Determine the (x, y) coordinate at the center of the cell enclosing the given text.  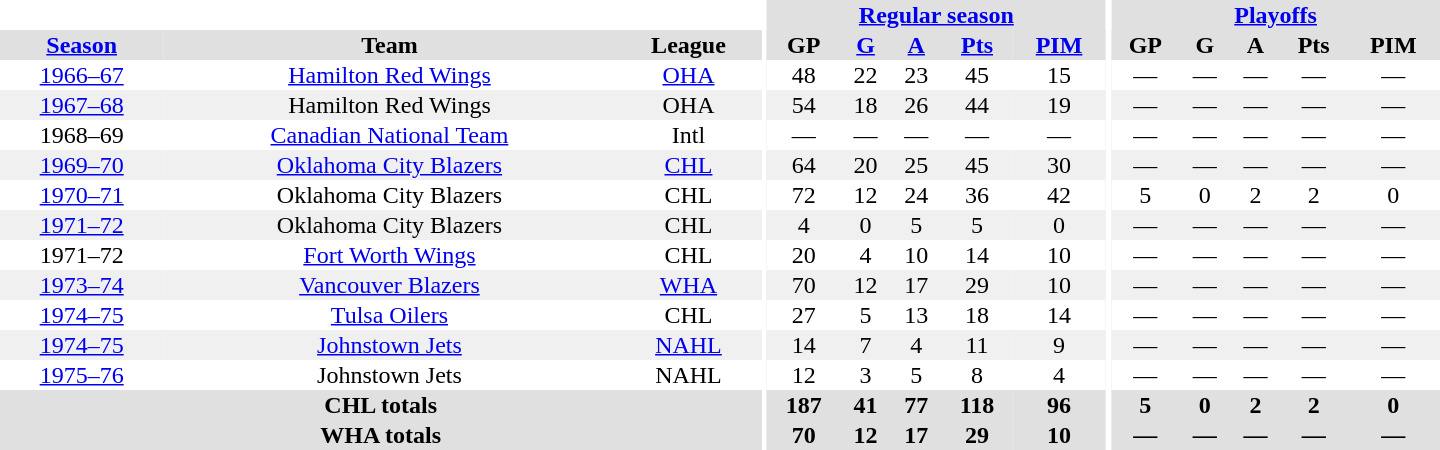
27 (804, 315)
3 (866, 375)
118 (978, 405)
Fort Worth Wings (389, 255)
13 (916, 315)
77 (916, 405)
7 (866, 345)
1969–70 (82, 165)
1973–74 (82, 285)
26 (916, 105)
1975–76 (82, 375)
187 (804, 405)
Playoffs (1276, 15)
41 (866, 405)
48 (804, 75)
22 (866, 75)
WHA (689, 285)
36 (978, 195)
WHA totals (380, 435)
Team (389, 45)
54 (804, 105)
Tulsa Oilers (389, 315)
9 (1058, 345)
Regular season (936, 15)
League (689, 45)
42 (1058, 195)
24 (916, 195)
23 (916, 75)
1968–69 (82, 135)
15 (1058, 75)
1966–67 (82, 75)
1967–68 (82, 105)
Season (82, 45)
72 (804, 195)
30 (1058, 165)
96 (1058, 405)
CHL totals (380, 405)
Canadian National Team (389, 135)
19 (1058, 105)
25 (916, 165)
44 (978, 105)
1970–71 (82, 195)
8 (978, 375)
64 (804, 165)
Vancouver Blazers (389, 285)
11 (978, 345)
Intl (689, 135)
